Detect which cell encompasses the target text, then output its (X, Y) center coordinate. 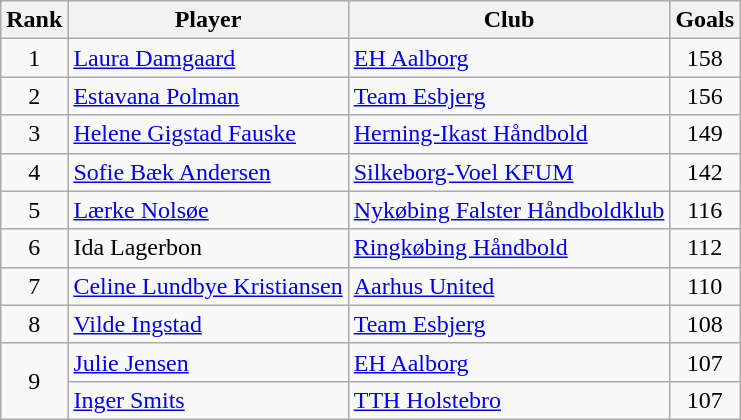
108 (705, 324)
7 (34, 286)
Sofie Bæk Andersen (208, 172)
Herning-Ikast Håndbold (509, 134)
Laura Damgaard (208, 58)
149 (705, 134)
Rank (34, 20)
110 (705, 286)
Aarhus United (509, 286)
5 (34, 210)
Lærke Nolsøe (208, 210)
Julie Jensen (208, 362)
3 (34, 134)
Ringkøbing Håndbold (509, 248)
4 (34, 172)
2 (34, 96)
Player (208, 20)
142 (705, 172)
Goals (705, 20)
8 (34, 324)
156 (705, 96)
TTH Holstebro (509, 400)
Silkeborg-Voel KFUM (509, 172)
Vilde Ingstad (208, 324)
Celine Lundbye Kristiansen (208, 286)
Ida Lagerbon (208, 248)
158 (705, 58)
116 (705, 210)
6 (34, 248)
Inger Smits (208, 400)
112 (705, 248)
9 (34, 381)
Nykøbing Falster Håndboldklub (509, 210)
Estavana Polman (208, 96)
1 (34, 58)
Club (509, 20)
Helene Gigstad Fauske (208, 134)
